Identify which cell holds the provided text, then report its [X, Y] central coordinate. 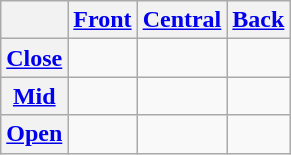
Front [102, 20]
Close [34, 58]
Back [258, 20]
Central [182, 20]
Mid [34, 96]
Open [34, 134]
